Search for the cell housing the specified text and yield its [X, Y] center coordinate. 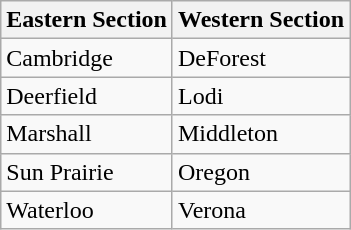
Lodi [260, 96]
DeForest [260, 58]
Cambridge [87, 58]
Deerfield [87, 96]
Middleton [260, 134]
Marshall [87, 134]
Eastern Section [87, 20]
Western Section [260, 20]
Oregon [260, 172]
Waterloo [87, 210]
Sun Prairie [87, 172]
Verona [260, 210]
